Locate the cell with the specified text and output its [x, y] center coordinate. 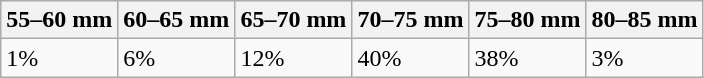
1% [60, 58]
6% [176, 58]
38% [528, 58]
40% [410, 58]
60–65 mm [176, 20]
70–75 mm [410, 20]
80–85 mm [644, 20]
12% [294, 58]
65–70 mm [294, 20]
3% [644, 58]
75–80 mm [528, 20]
55–60 mm [60, 20]
